From the cell containing the given text, extract its center point as (x, y) coordinate. 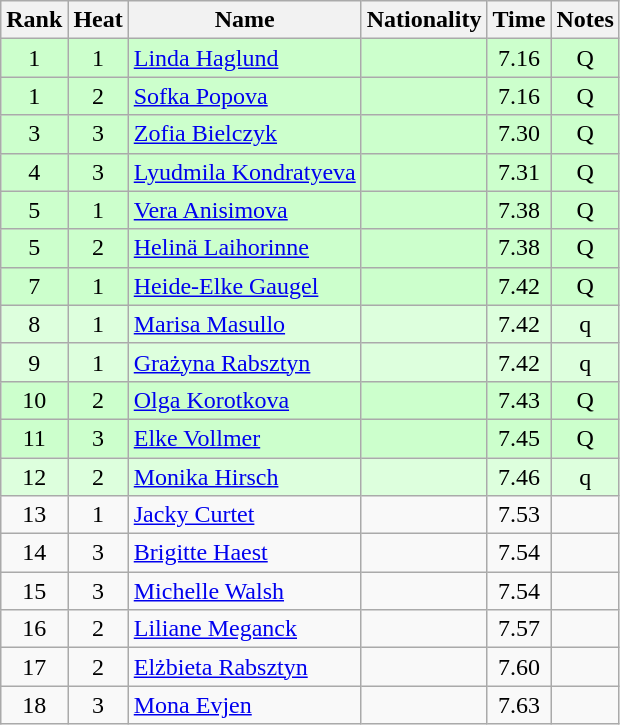
10 (34, 400)
7.60 (519, 667)
Lyudmila Kondratyeva (244, 172)
7.31 (519, 172)
18 (34, 705)
7.63 (519, 705)
Liliane Meganck (244, 629)
12 (34, 477)
7.45 (519, 438)
Heide-Elke Gaugel (244, 286)
Vera Anisimova (244, 210)
Grażyna Rabsztyn (244, 362)
4 (34, 172)
7.53 (519, 515)
9 (34, 362)
Zofia Bielczyk (244, 134)
Name (244, 20)
Mona Evjen (244, 705)
Rank (34, 20)
Time (519, 20)
Brigitte Haest (244, 553)
15 (34, 591)
Monika Hirsch (244, 477)
Nationality (424, 20)
7.30 (519, 134)
11 (34, 438)
Sofka Popova (244, 96)
7.57 (519, 629)
14 (34, 553)
Michelle Walsh (244, 591)
7.43 (519, 400)
13 (34, 515)
16 (34, 629)
Elżbieta Rabsztyn (244, 667)
Heat (98, 20)
7.46 (519, 477)
Helinä Laihorinne (244, 248)
Marisa Masullo (244, 324)
Olga Korotkova (244, 400)
Notes (585, 20)
17 (34, 667)
Elke Vollmer (244, 438)
Jacky Curtet (244, 515)
Linda Haglund (244, 58)
7 (34, 286)
8 (34, 324)
